Scan for the cell matching the given text and deliver its (x, y) coordinate at center. 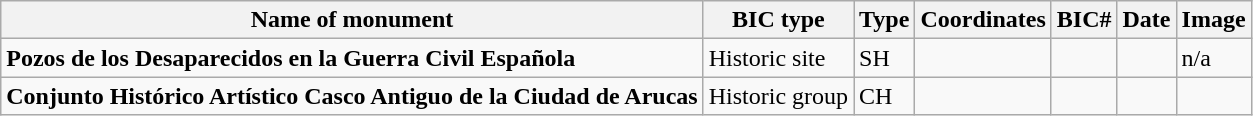
Type (884, 20)
Historic site (778, 58)
Image (1214, 20)
Name of monument (352, 20)
SH (884, 58)
BIC# (1084, 20)
BIC type (778, 20)
n/a (1214, 58)
Historic group (778, 96)
Date (1146, 20)
Coordinates (983, 20)
CH (884, 96)
Pozos de los Desaparecidos en la Guerra Civil Española (352, 58)
Conjunto Histórico Artístico Casco Antiguo de la Ciudad de Arucas (352, 96)
